Capture the cell that displays the provided text and extract its [x, y] central coordinate. 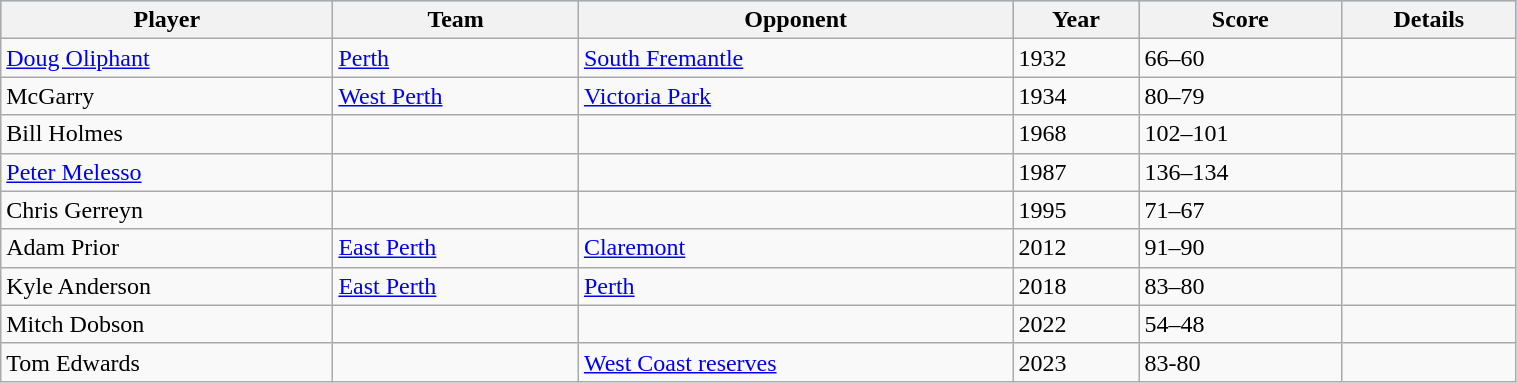
Player [167, 20]
Team [456, 20]
83-80 [1240, 362]
South Fremantle [796, 58]
Claremont [796, 248]
102–101 [1240, 134]
91–90 [1240, 248]
83–80 [1240, 286]
2012 [1076, 248]
Adam Prior [167, 248]
Victoria Park [796, 96]
Details [1429, 20]
McGarry [167, 96]
Bill Holmes [167, 134]
West Perth [456, 96]
80–79 [1240, 96]
Kyle Anderson [167, 286]
66–60 [1240, 58]
2022 [1076, 324]
2018 [1076, 286]
1995 [1076, 210]
Opponent [796, 20]
Mitch Dobson [167, 324]
Chris Gerreyn [167, 210]
Peter Melesso [167, 172]
Score [1240, 20]
Tom Edwards [167, 362]
1968 [1076, 134]
1987 [1076, 172]
West Coast reserves [796, 362]
2023 [1076, 362]
1932 [1076, 58]
71–67 [1240, 210]
Doug Oliphant [167, 58]
136–134 [1240, 172]
Year [1076, 20]
1934 [1076, 96]
54–48 [1240, 324]
